Return the [x, y] coordinate for the center point of the cell that contains the specified text.  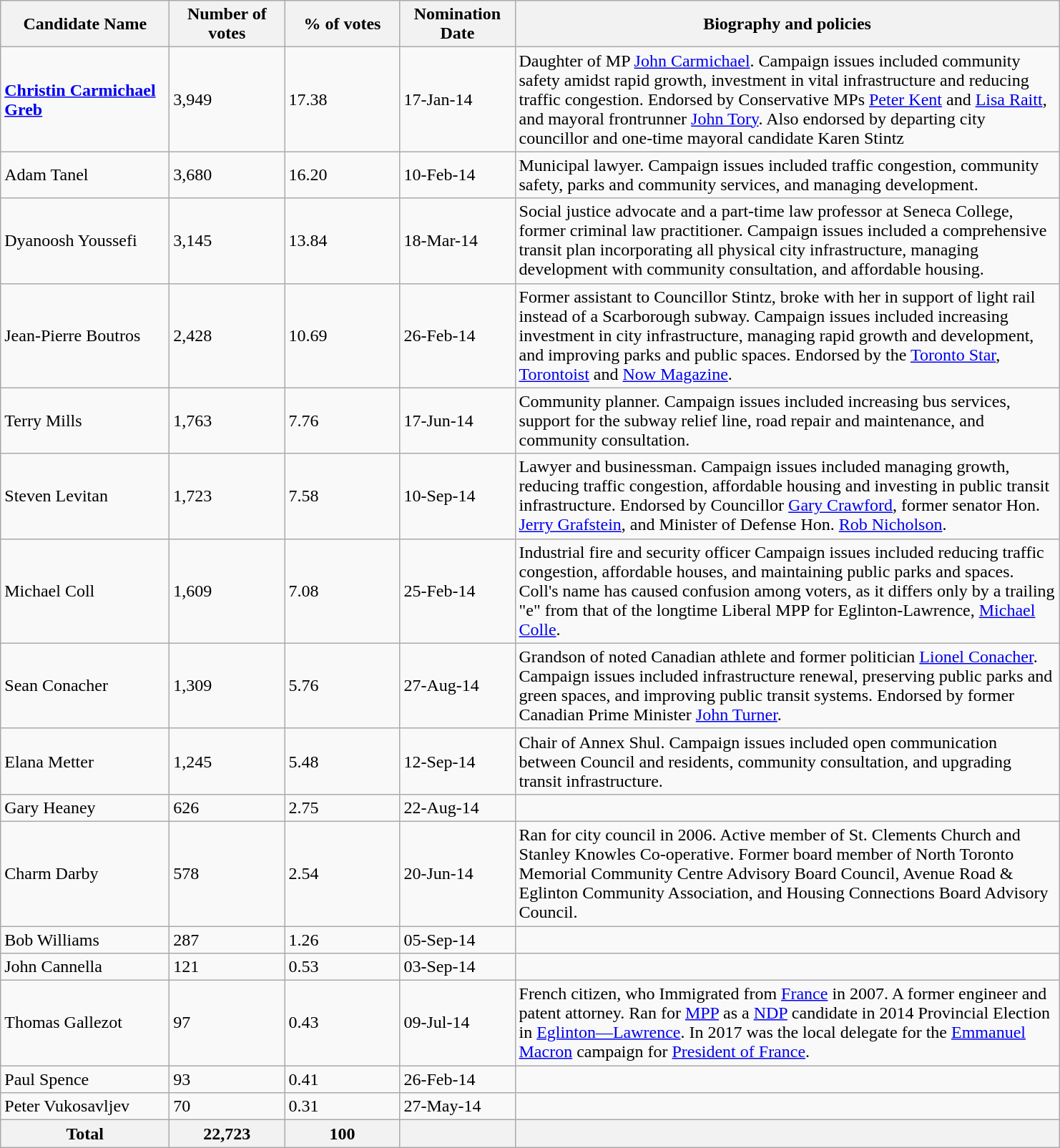
0.43 [342, 1023]
Nomination Date [458, 24]
22,723 [227, 1134]
10-Sep-14 [458, 496]
100 [342, 1134]
2.75 [342, 808]
7.08 [342, 591]
10-Feb-14 [458, 175]
Sean Conacher [85, 685]
16.20 [342, 175]
Biography and policies [787, 24]
17-Jan-14 [458, 99]
17-Jun-14 [458, 421]
7.76 [342, 421]
Terry Mills [85, 421]
3,680 [227, 175]
Dyanoosh Youssefi [85, 240]
121 [227, 967]
Thomas Gallezot [85, 1023]
97 [227, 1023]
17.38 [342, 99]
Paul Spence [85, 1079]
7.58 [342, 496]
12-Sep-14 [458, 761]
Gary Heaney [85, 808]
Candidate Name [85, 24]
20-Jun-14 [458, 873]
10.69 [342, 335]
13.84 [342, 240]
Elana Metter [85, 761]
Christin Carmichael Greb [85, 99]
626 [227, 808]
Municipal lawyer. Campaign issues included traffic congestion, community safety, parks and community services, and managing development. [787, 175]
1,309 [227, 685]
% of votes [342, 24]
27-Aug-14 [458, 685]
2,428 [227, 335]
Adam Tanel [85, 175]
287 [227, 939]
05-Sep-14 [458, 939]
18-Mar-14 [458, 240]
93 [227, 1079]
Total [85, 1134]
3,145 [227, 240]
5.76 [342, 685]
25-Feb-14 [458, 591]
1,609 [227, 591]
Peter Vukosavljev [85, 1107]
Michael Coll [85, 591]
27-May-14 [458, 1107]
2.54 [342, 873]
Bob Williams [85, 939]
09-Jul-14 [458, 1023]
578 [227, 873]
Number of votes [227, 24]
03-Sep-14 [458, 967]
John Cannella [85, 967]
Jean-Pierre Boutros [85, 335]
1,245 [227, 761]
0.31 [342, 1107]
1,763 [227, 421]
0.53 [342, 967]
Steven Levitan [85, 496]
5.48 [342, 761]
22-Aug-14 [458, 808]
Charm Darby [85, 873]
70 [227, 1107]
3,949 [227, 99]
1.26 [342, 939]
0.41 [342, 1079]
1,723 [227, 496]
